Extract the [X, Y] coordinate from the center of the cell holding the provided text.  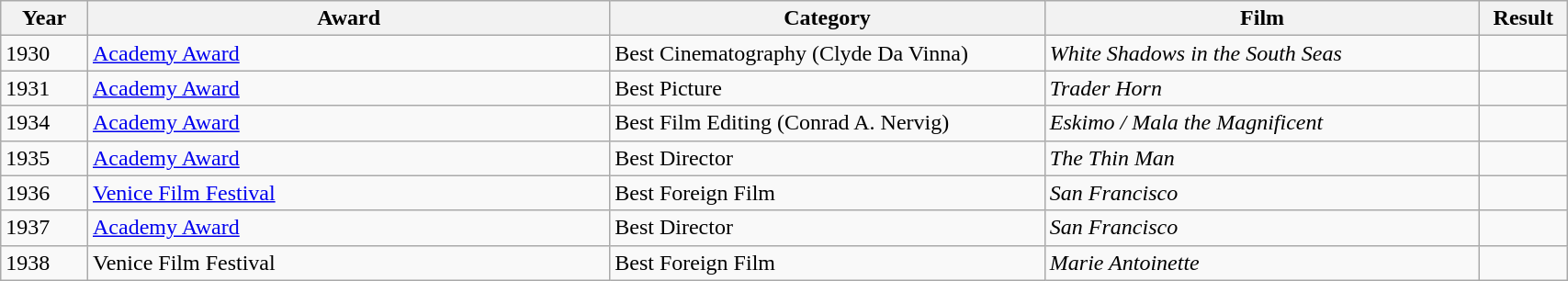
Category [828, 18]
Year [44, 18]
1938 [44, 263]
Trader Horn [1262, 88]
The Thin Man [1262, 158]
Result [1523, 18]
Film [1262, 18]
Best Picture [828, 88]
Best Cinematography (Clyde Da Vinna) [828, 53]
1935 [44, 158]
1934 [44, 123]
Marie Antoinette [1262, 263]
Award [348, 18]
1930 [44, 53]
Eskimo / Mala the Magnificent [1262, 123]
Best Film Editing (Conrad A. Nervig) [828, 123]
White Shadows in the South Seas [1262, 53]
1936 [44, 193]
1937 [44, 228]
1931 [44, 88]
